Detect which cell encompasses the target text, then output its [x, y] center coordinate. 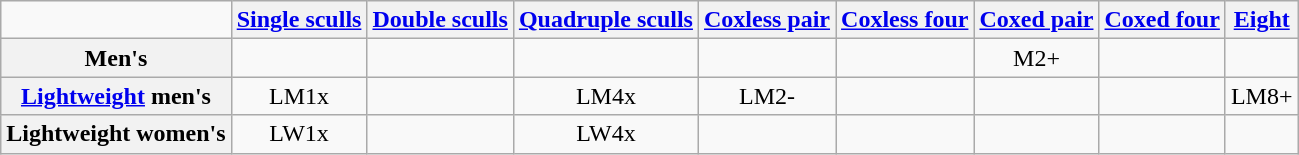
Quadruple sculls [606, 20]
LW1x [299, 134]
Coxless four [905, 20]
Lightweight men's [116, 96]
M2+ [1036, 58]
LW4x [606, 134]
Men's [116, 58]
Coxed pair [1036, 20]
Lightweight women's [116, 134]
Coxed four [1162, 20]
LM1x [299, 96]
Single sculls [299, 20]
LM4x [606, 96]
Eight [1262, 20]
Coxless pair [766, 20]
LM2- [766, 96]
Double sculls [440, 20]
LM8+ [1262, 96]
